Extract the (x, y) coordinate from the center of the cell holding the provided text.  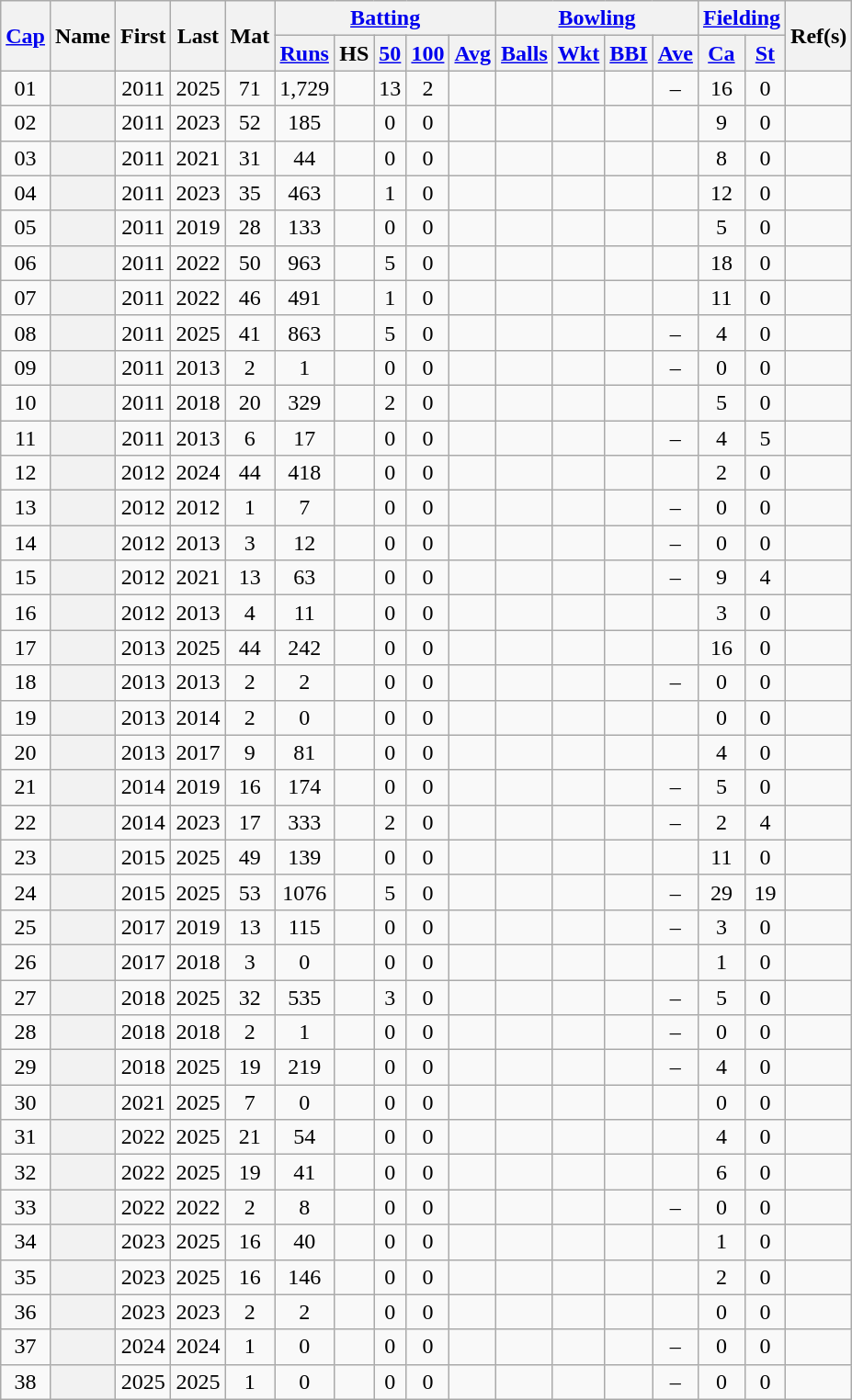
40 (305, 1242)
30 (26, 1102)
BBI (629, 53)
06 (26, 263)
535 (305, 997)
Avg (472, 53)
St (765, 53)
23 (26, 857)
219 (305, 1067)
Runs (305, 53)
100 (428, 53)
71 (250, 88)
1,729 (305, 88)
Name (83, 36)
34 (26, 1242)
63 (305, 578)
Cap (26, 36)
46 (250, 298)
HS (355, 53)
37 (26, 1347)
174 (305, 787)
Bowling (597, 18)
81 (305, 752)
10 (26, 402)
02 (26, 123)
04 (26, 193)
33 (26, 1207)
Mat (250, 36)
Ref(s) (819, 36)
24 (26, 892)
133 (305, 228)
05 (26, 228)
242 (305, 648)
329 (305, 402)
01 (26, 88)
22 (26, 822)
26 (26, 962)
146 (305, 1277)
49 (250, 857)
Ave (675, 53)
First (143, 36)
115 (305, 927)
25 (26, 927)
139 (305, 857)
Fielding (741, 18)
38 (26, 1382)
963 (305, 263)
863 (305, 333)
185 (305, 123)
491 (305, 298)
07 (26, 298)
418 (305, 473)
Last (199, 36)
52 (250, 123)
08 (26, 333)
333 (305, 822)
Wkt (578, 53)
14 (26, 543)
1076 (305, 892)
53 (250, 892)
09 (26, 367)
Balls (525, 53)
36 (26, 1312)
Ca (721, 53)
Batting (386, 18)
54 (305, 1137)
03 (26, 158)
27 (26, 997)
463 (305, 193)
15 (26, 578)
